Output the [x, y] coordinate of the center of the cell containing the given text.  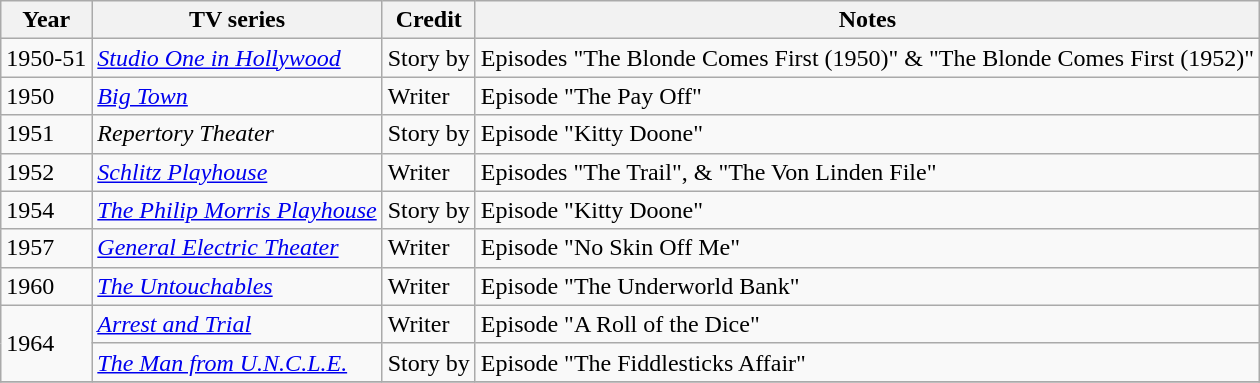
Notes [867, 20]
TV series [237, 20]
1950 [46, 96]
Credit [428, 20]
Episode "No Skin Off Me" [867, 248]
1951 [46, 134]
The Philip Morris Playhouse [237, 210]
Episode "The Fiddlesticks Affair" [867, 362]
Repertory Theater [237, 134]
Arrest and Trial [237, 324]
1950-51 [46, 58]
1954 [46, 210]
Episode "The Pay Off" [867, 96]
Year [46, 20]
1960 [46, 286]
1952 [46, 172]
General Electric Theater [237, 248]
Schlitz Playhouse [237, 172]
Episode "The Underworld Bank" [867, 286]
1964 [46, 343]
Studio One in Hollywood [237, 58]
Episodes "The Trail", & "The Von Linden File" [867, 172]
Episode "A Roll of the Dice" [867, 324]
Episodes "The Blonde Comes First (1950)" & "The Blonde Comes First (1952)" [867, 58]
The Man from U.N.C.L.E. [237, 362]
1957 [46, 248]
The Untouchables [237, 286]
Big Town [237, 96]
